Provide the [x, y] coordinate of the cell's center where the given text is located.  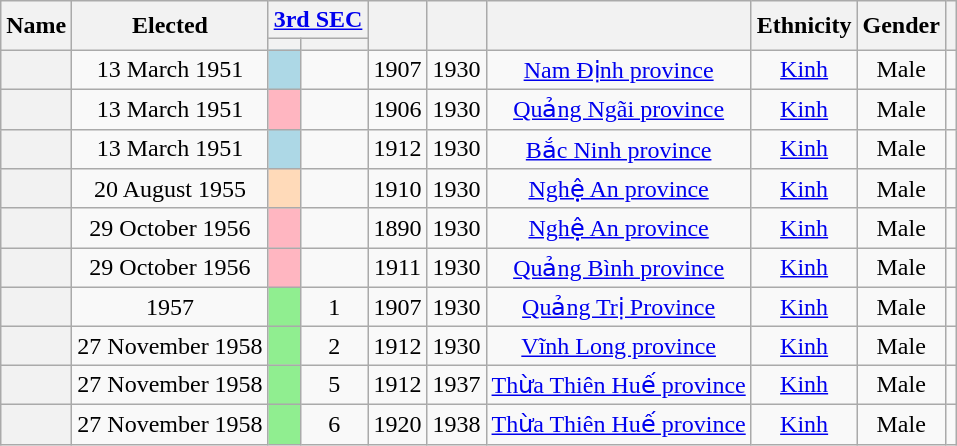
Quảng Trị Province [618, 307]
Quảng Bình province [618, 268]
1920 [398, 424]
1910 [398, 189]
1957 [170, 307]
1 [334, 307]
1937 [456, 385]
3rd SEC [318, 20]
2 [334, 346]
1906 [398, 109]
Elected [170, 26]
Quảng Ngãi province [618, 109]
Nam Định province [618, 70]
Ethnicity [804, 26]
6 [334, 424]
1938 [456, 424]
1911 [398, 268]
20 August 1955 [170, 189]
Vĩnh Long province [618, 346]
Gender [901, 26]
1890 [398, 228]
5 [334, 385]
Bắc Ninh province [618, 149]
Name [36, 26]
